Capture the cell that displays the provided text and extract its [x, y] central coordinate. 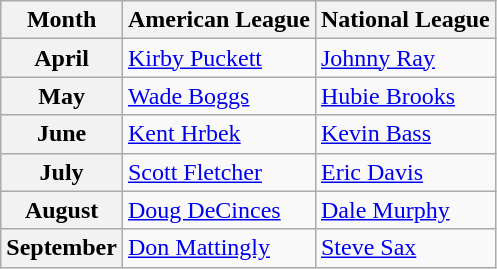
Kevin Bass [405, 134]
May [62, 96]
Don Mattingly [218, 248]
Kirby Puckett [218, 58]
Eric Davis [405, 172]
August [62, 210]
Doug DeCinces [218, 210]
National League [405, 20]
June [62, 134]
Hubie Brooks [405, 96]
Month [62, 20]
April [62, 58]
Scott Fletcher [218, 172]
July [62, 172]
September [62, 248]
Johnny Ray [405, 58]
Wade Boggs [218, 96]
Kent Hrbek [218, 134]
American League [218, 20]
Steve Sax [405, 248]
Dale Murphy [405, 210]
